Return [x, y] of the center of cell containing provided text 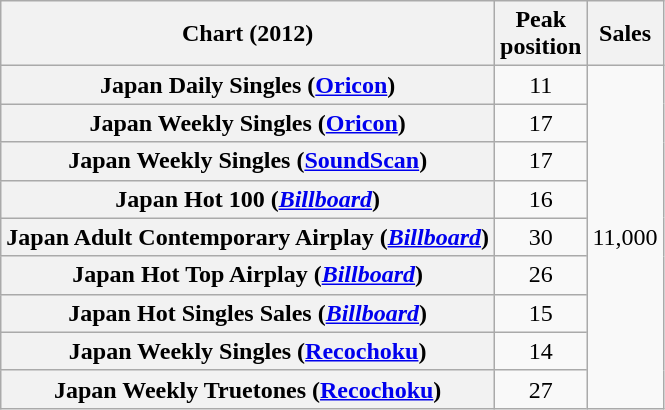
30 [541, 237]
14 [541, 351]
11,000 [625, 238]
Japan Weekly Singles (SoundScan) [248, 161]
Sales [625, 34]
Japan Daily Singles (Oricon) [248, 85]
16 [541, 199]
Chart (2012) [248, 34]
Japan Hot Singles Sales (Billboard) [248, 313]
Japan Weekly Singles (Oricon) [248, 123]
Japan Weekly Truetones (Recochoku) [248, 389]
Japan Weekly Singles (Recochoku) [248, 351]
11 [541, 85]
26 [541, 275]
27 [541, 389]
Japan Hot 100 (Billboard) [248, 199]
Japan Hot Top Airplay (Billboard) [248, 275]
Japan Adult Contemporary Airplay (Billboard) [248, 237]
15 [541, 313]
Peakposition [541, 34]
